Locate the cell with the specified text and output its (X, Y) center coordinate. 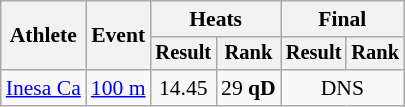
Inesa Ca (44, 88)
Heats (216, 19)
Event (118, 36)
Final (342, 19)
14.45 (184, 88)
DNS (342, 88)
29 qD (248, 88)
100 m (118, 88)
Athlete (44, 36)
